Return the [X, Y] coordinate for the center point of the cell that contains the specified text.  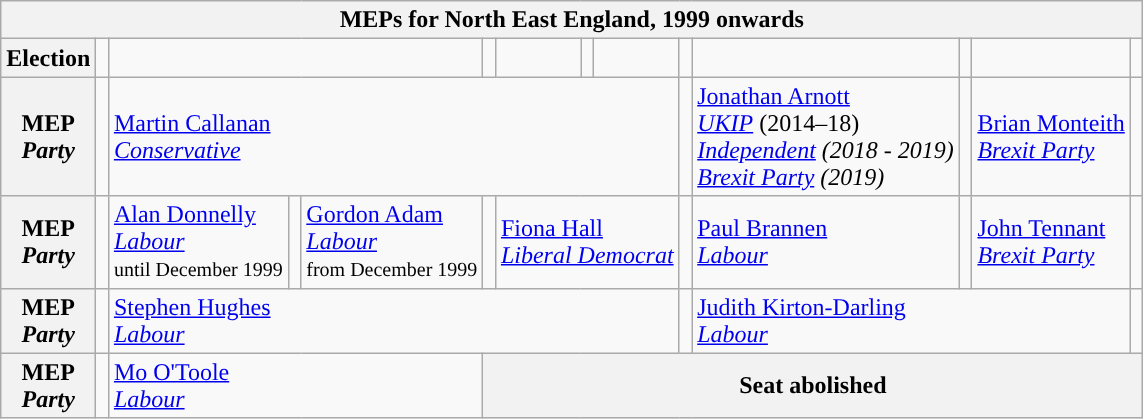
Martin CallananConservative [394, 136]
John TennantBrexit Party [1051, 242]
Seat abolished [813, 386]
Paul BrannenLabour [826, 242]
Jonathan ArnottUKIP (2014–18) Independent (2018 - 2019)Brexit Party (2019) [826, 136]
Judith Kirton-DarlingLabour [912, 320]
Mo O'TooleLabour [295, 386]
Gordon AdamLabourfrom December 1999 [392, 242]
Election [48, 58]
Alan DonnellyLabouruntil December 1999 [198, 242]
Stephen HughesLabour [394, 320]
Brian MonteithBrexit Party [1051, 136]
Fiona HallLiberal Democrat [587, 242]
MEPs for North East England, 1999 onwards [572, 20]
